Search for the cell housing the specified text and yield its [X, Y] center coordinate. 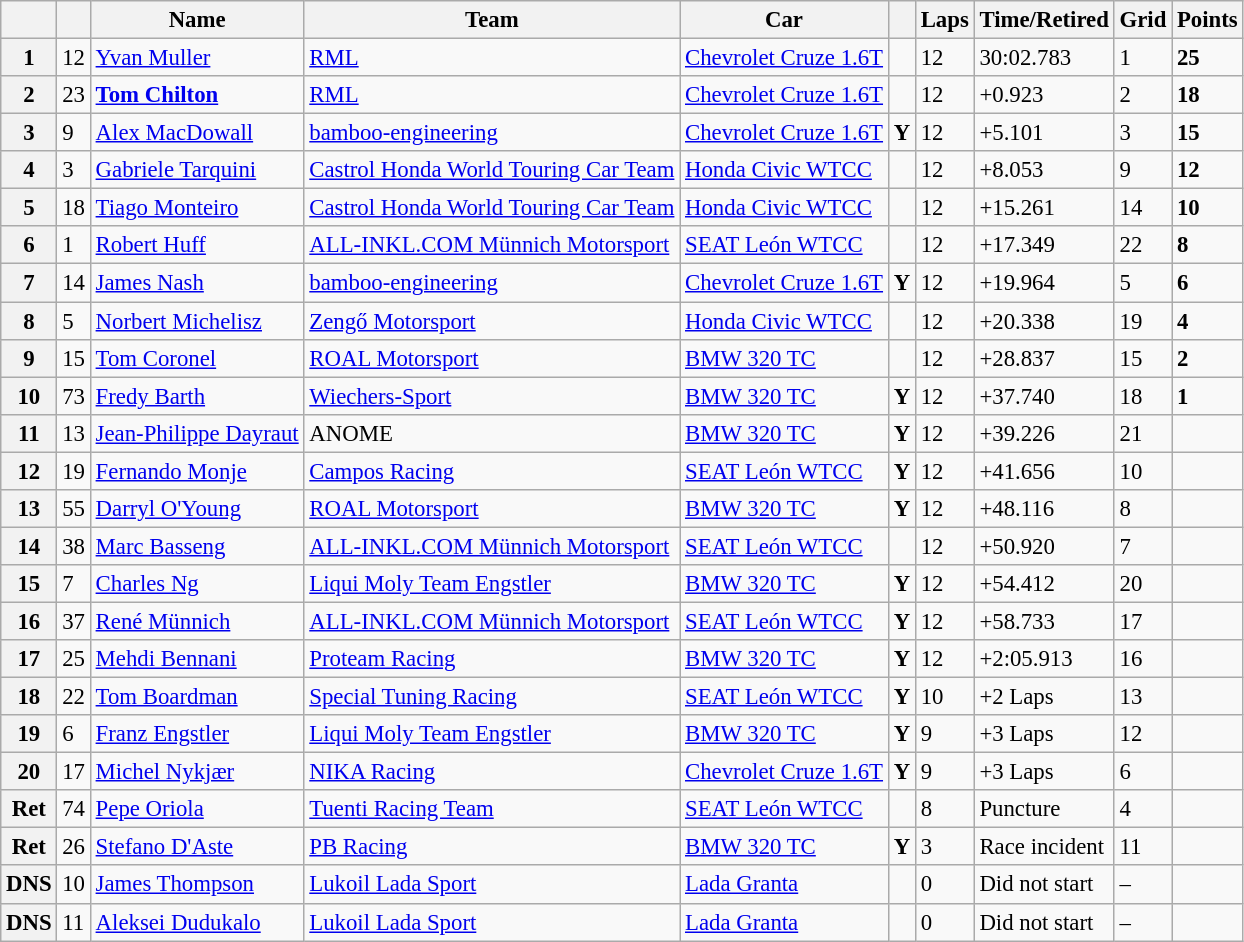
+54.412 [1044, 584]
+19.964 [1044, 283]
Franz Engstler [197, 734]
Aleksei Dudukalo [197, 922]
Tom Coronel [197, 358]
James Thompson [197, 885]
Charles Ng [197, 584]
Proteam Racing [492, 659]
+50.920 [1044, 546]
Fernando Monje [197, 471]
Alex MacDowall [197, 133]
+39.226 [1044, 433]
Mehdi Bennani [197, 659]
30:02.783 [1044, 58]
Wiechers-Sport [492, 396]
+5.101 [1044, 133]
Laps [944, 20]
NIKA Racing [492, 772]
Team [492, 20]
Marc Basseng [197, 546]
Grid [1142, 20]
Car [784, 20]
Tom Chilton [197, 95]
+37.740 [1044, 396]
73 [74, 396]
Tuenti Racing Team [492, 809]
Name [197, 20]
+28.837 [1044, 358]
+17.349 [1044, 245]
+20.338 [1044, 321]
23 [74, 95]
Special Tuning Racing [492, 697]
38 [74, 546]
37 [74, 621]
Fredy Barth [197, 396]
21 [1142, 433]
Campos Racing [492, 471]
Pepe Oriola [197, 809]
+2 Laps [1044, 697]
Yvan Muller [197, 58]
Puncture [1044, 809]
James Nash [197, 283]
74 [74, 809]
Robert Huff [197, 245]
Zengő Motorsport [492, 321]
+58.733 [1044, 621]
ANOME [492, 433]
+0.923 [1044, 95]
Gabriele Tarquini [197, 170]
Jean-Philippe Dayraut [197, 433]
Norbert Michelisz [197, 321]
Tiago Monteiro [197, 208]
+48.116 [1044, 509]
Points [1208, 20]
Race incident [1044, 847]
Michel Nykjær [197, 772]
+41.656 [1044, 471]
26 [74, 847]
Tom Boardman [197, 697]
Stefano D'Aste [197, 847]
Darryl O'Young [197, 509]
Time/Retired [1044, 20]
+8.053 [1044, 170]
55 [74, 509]
René Münnich [197, 621]
PB Racing [492, 847]
+15.261 [1044, 208]
+2:05.913 [1044, 659]
